Identify which cell holds the provided text, then report its [x, y] central coordinate. 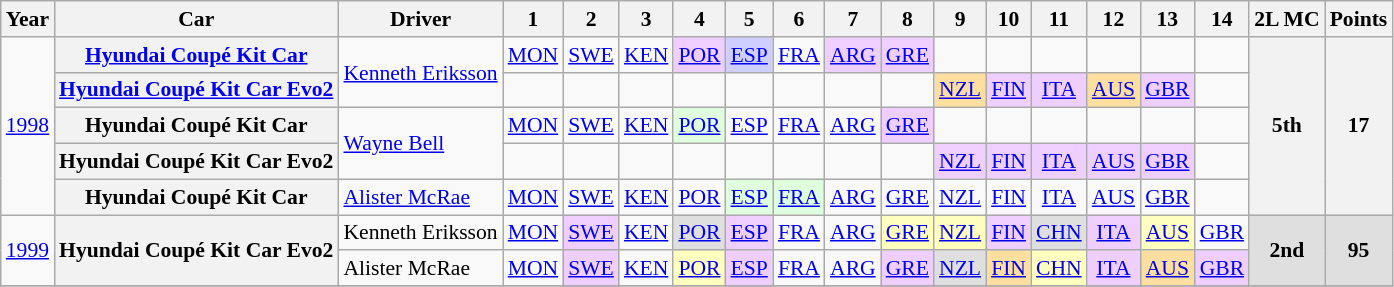
17 [1359, 126]
Wayne Bell [420, 144]
Car [196, 19]
1998 [28, 126]
2 [591, 19]
2L MC [1286, 19]
6 [799, 19]
3 [646, 19]
1999 [28, 250]
12 [1114, 19]
5th [1286, 126]
9 [960, 19]
11 [1059, 19]
10 [1008, 19]
Driver [420, 19]
13 [1168, 19]
4 [699, 19]
Points [1359, 19]
5 [750, 19]
Year [28, 19]
95 [1359, 250]
8 [908, 19]
1 [534, 19]
14 [1222, 19]
2nd [1286, 250]
7 [853, 19]
